Return (x, y) of the center of cell containing provided text 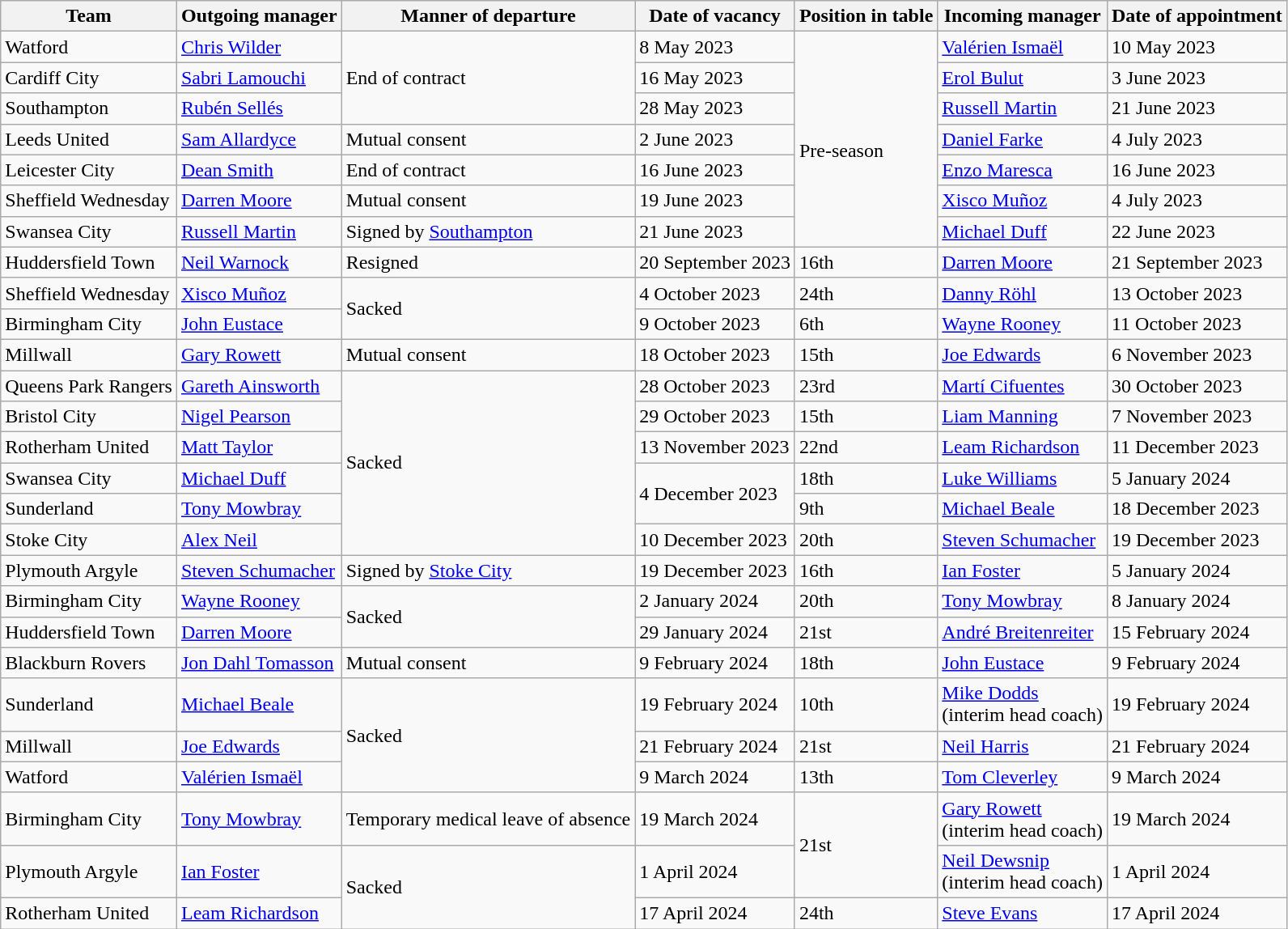
13th (866, 777)
Chris Wilder (259, 47)
Daniel Farke (1023, 139)
10 May 2023 (1197, 47)
18 October 2023 (715, 354)
28 May 2023 (715, 108)
20 September 2023 (715, 262)
Steve Evans (1023, 913)
Alex Neil (259, 540)
15 February 2024 (1197, 632)
28 October 2023 (715, 386)
André Breitenreiter (1023, 632)
Bristol City (89, 417)
Leeds United (89, 139)
Pre-season (866, 139)
7 November 2023 (1197, 417)
8 May 2023 (715, 47)
Signed by Southampton (489, 231)
4 December 2023 (715, 494)
Luke Williams (1023, 478)
Sabri Lamouchi (259, 78)
16 May 2023 (715, 78)
Martí Cifuentes (1023, 386)
Sam Allardyce (259, 139)
10th (866, 704)
22 June 2023 (1197, 231)
Stoke City (89, 540)
11 October 2023 (1197, 324)
19 June 2023 (715, 201)
23rd (866, 386)
Southampton (89, 108)
Incoming manager (1023, 16)
9th (866, 509)
Matt Taylor (259, 448)
Enzo Maresca (1023, 170)
Neil Warnock (259, 262)
8 January 2024 (1197, 601)
Temporary medical leave of absence (489, 819)
21 September 2023 (1197, 262)
18 December 2023 (1197, 509)
29 January 2024 (715, 632)
Liam Manning (1023, 417)
6th (866, 324)
30 October 2023 (1197, 386)
Gareth Ainsworth (259, 386)
Team (89, 16)
13 October 2023 (1197, 293)
Resigned (489, 262)
Erol Bulut (1023, 78)
Tom Cleverley (1023, 777)
Position in table (866, 16)
2 June 2023 (715, 139)
Danny Röhl (1023, 293)
29 October 2023 (715, 417)
Outgoing manager (259, 16)
10 December 2023 (715, 540)
Manner of departure (489, 16)
3 June 2023 (1197, 78)
11 December 2023 (1197, 448)
Gary Rowett (interim head coach) (1023, 819)
Neil Harris (1023, 746)
Dean Smith (259, 170)
Cardiff City (89, 78)
13 November 2023 (715, 448)
Date of vacancy (715, 16)
6 November 2023 (1197, 354)
Gary Rowett (259, 354)
Signed by Stoke City (489, 571)
2 January 2024 (715, 601)
22nd (866, 448)
Jon Dahl Tomasson (259, 663)
Neil Dewsnip (interim head coach) (1023, 871)
Blackburn Rovers (89, 663)
Leicester City (89, 170)
Mike Dodds (interim head coach) (1023, 704)
Queens Park Rangers (89, 386)
9 October 2023 (715, 324)
4 October 2023 (715, 293)
Date of appointment (1197, 16)
Nigel Pearson (259, 417)
Rubén Sellés (259, 108)
